Identify which cell holds the provided text, then report its [x, y] central coordinate. 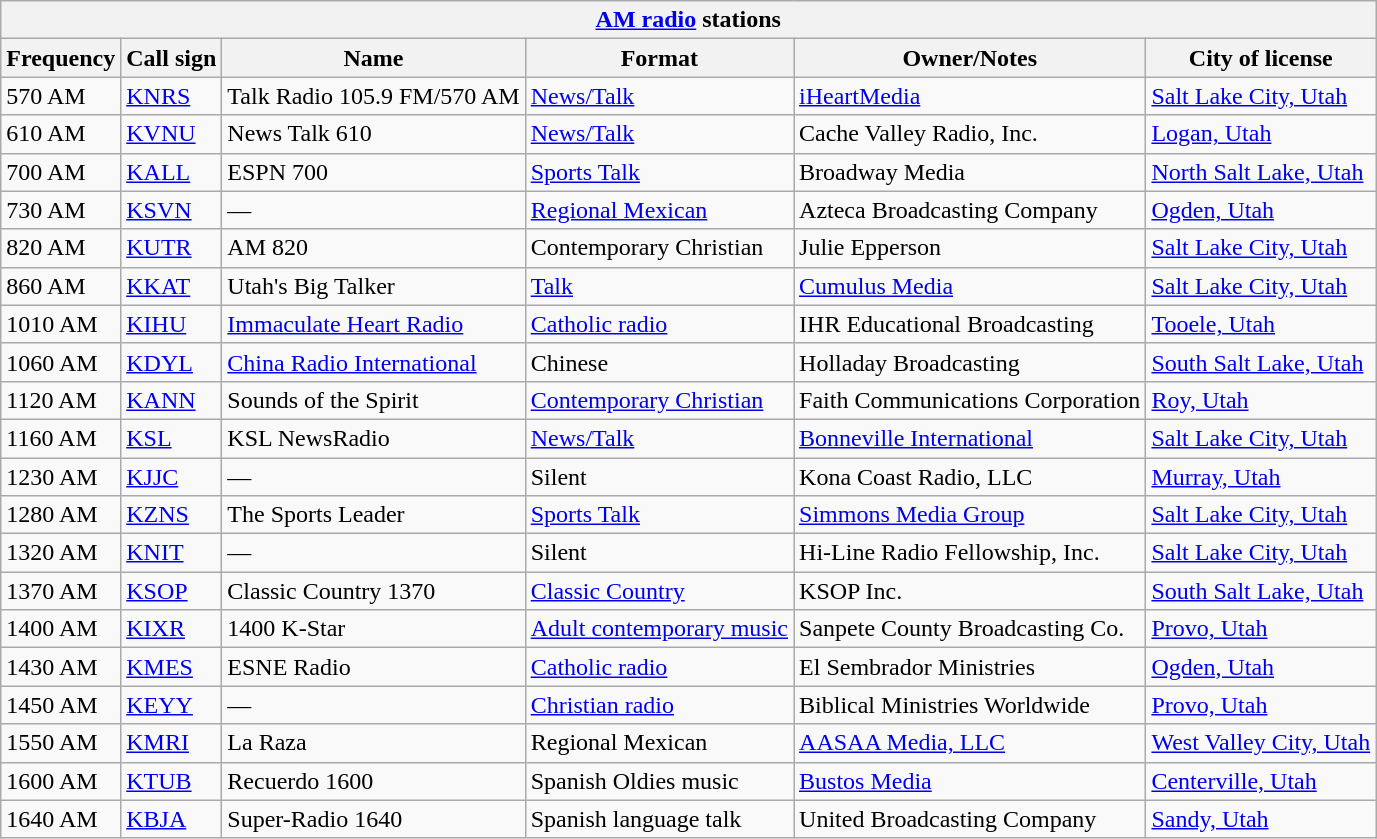
KZNS [172, 515]
KKAT [172, 286]
West Valley City, Utah [1261, 743]
KMES [172, 667]
1160 AM [61, 438]
La Raza [374, 743]
China Radio International [374, 362]
Azteca Broadcasting Company [970, 210]
Talk Radio 105.9 FM/570 AM [374, 96]
ESPN 700 [374, 172]
Cumulus Media [970, 286]
Centerville, Utah [1261, 781]
1280 AM [61, 515]
Name [374, 58]
IHR Educational Broadcasting [970, 324]
Broadway Media [970, 172]
North Salt Lake, Utah [1261, 172]
KIXR [172, 629]
Talk [659, 286]
Roy, Utah [1261, 400]
1600 AM [61, 781]
820 AM [61, 248]
KSOP [172, 591]
Tooele, Utah [1261, 324]
1370 AM [61, 591]
Simmons Media Group [970, 515]
Sandy, Utah [1261, 819]
1060 AM [61, 362]
KIHU [172, 324]
KSVN [172, 210]
KSL [172, 438]
1550 AM [61, 743]
Cache Valley Radio, Inc. [970, 134]
1430 AM [61, 667]
KEYY [172, 705]
1400 K-Star [374, 629]
KSL NewsRadio [374, 438]
iHeartMedia [970, 96]
KVNU [172, 134]
Hi-Line Radio Fellowship, Inc. [970, 553]
Biblical Ministries Worldwide [970, 705]
Frequency [61, 58]
Christian radio [659, 705]
KDYL [172, 362]
1010 AM [61, 324]
KBJA [172, 819]
1230 AM [61, 477]
860 AM [61, 286]
1120 AM [61, 400]
The Sports Leader [374, 515]
KNRS [172, 96]
Owner/Notes [970, 58]
Super-Radio 1640 [374, 819]
1320 AM [61, 553]
AM radio stations [688, 20]
610 AM [61, 134]
Recuerdo 1600 [374, 781]
KALL [172, 172]
City of license [1261, 58]
1400 AM [61, 629]
Classic Country 1370 [374, 591]
1450 AM [61, 705]
AM 820 [374, 248]
Format [659, 58]
News Talk 610 [374, 134]
Classic Country [659, 591]
700 AM [61, 172]
Spanish language talk [659, 819]
Adult contemporary music [659, 629]
United Broadcasting Company [970, 819]
1640 AM [61, 819]
KJJC [172, 477]
Kona Coast Radio, LLC [970, 477]
Sounds of the Spirit [374, 400]
Sanpete County Broadcasting Co. [970, 629]
Immaculate Heart Radio [374, 324]
Spanish Oldies music [659, 781]
Bustos Media [970, 781]
KTUB [172, 781]
KUTR [172, 248]
KANN [172, 400]
570 AM [61, 96]
AASAA Media, LLC [970, 743]
ESNE Radio [374, 667]
Logan, Utah [1261, 134]
Holladay Broadcasting [970, 362]
KMRI [172, 743]
KNIT [172, 553]
Utah's Big Talker [374, 286]
Call sign [172, 58]
Faith Communications Corporation [970, 400]
730 AM [61, 210]
Chinese [659, 362]
Bonneville International [970, 438]
Murray, Utah [1261, 477]
El Sembrador Ministries [970, 667]
KSOP Inc. [970, 591]
Julie Epperson [970, 248]
